Pinpoint the cell where the given text exists, returning its [X, Y] midpoint coordinate. 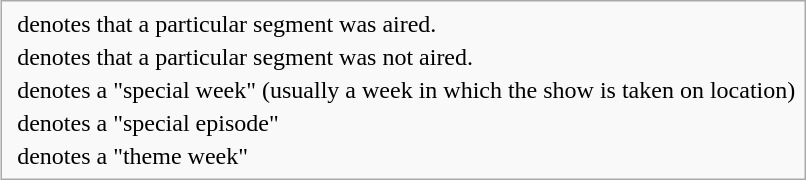
denotes a "special episode" [406, 123]
denotes that a particular segment was aired. [406, 24]
denotes that a particular segment was not aired. [406, 57]
denotes a "special week" (usually a week in which the show is taken on location) [406, 90]
denotes a "theme week" [406, 156]
